Capture the cell that displays the provided text and extract its (X, Y) central coordinate. 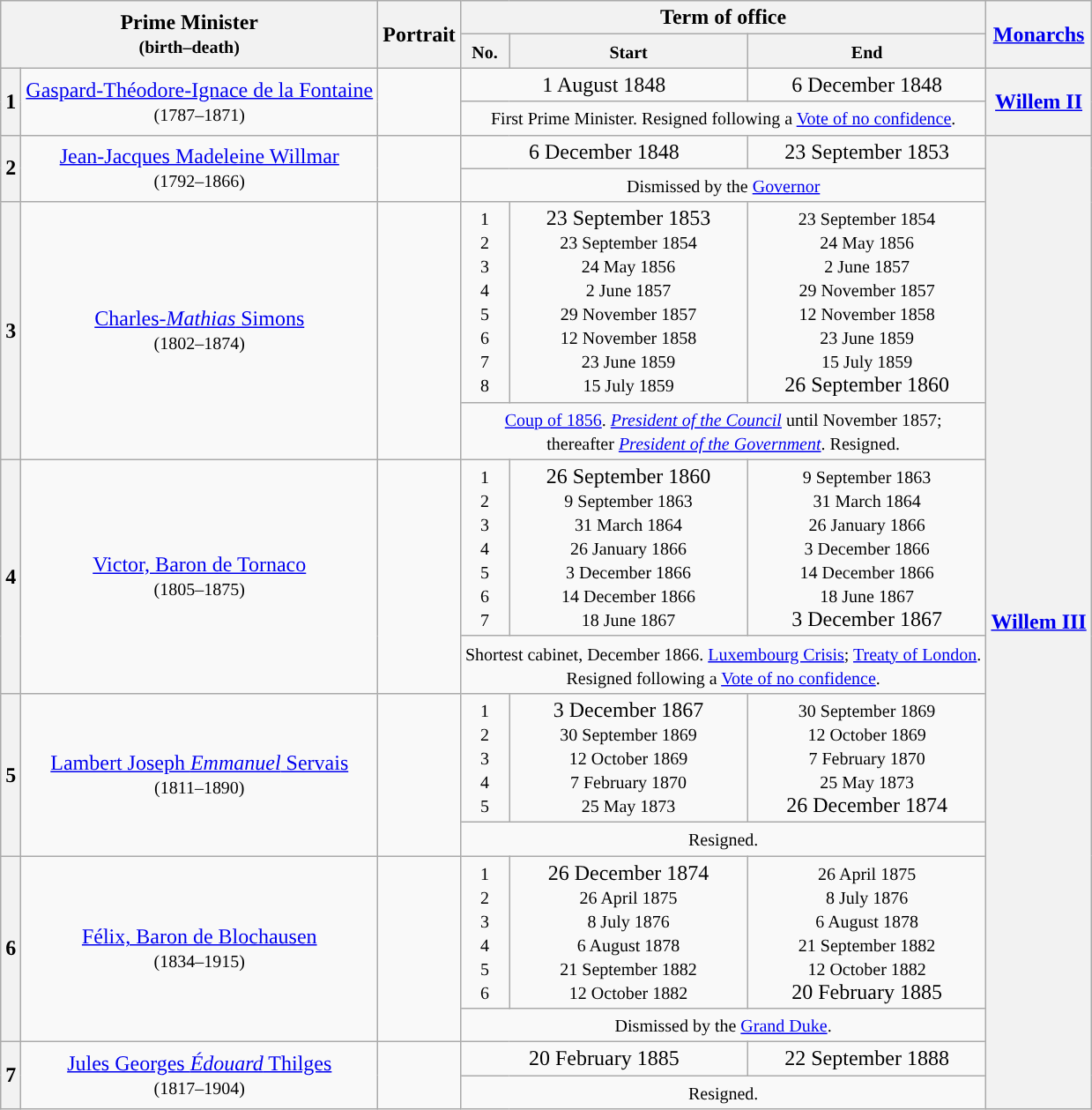
1 2 3 4 5 6 7 8 (485, 302)
Willem II (1038, 101)
Charles-Mathias Simons(1802–1874) (199, 331)
Start (629, 51)
23 September 1854 24 May 1856 2 June 1857 29 November 1857 12 November 1858 23 June 1859 15 July 1859 26 September 1860 (867, 302)
1 2 3 4 5 (485, 757)
7 (11, 1076)
4 (11, 577)
Portrait (420, 34)
Prime Minister(birth–death) (189, 34)
Term of office (723, 18)
30 September 1869 12 October 1869 7 February 1870 25 May 1873 26 December 1874 (867, 757)
3 (11, 331)
Shortest cabinet, December 1866. Luxembourg Crisis; Treaty of London.Resigned following a Vote of no confidence. (723, 665)
26 April 1875 8 July 1876 6 August 1878 21 September 1882 12 October 1882 20 February 1885 (867, 931)
6 (11, 949)
26 December 1874 26 April 1875 8 July 1876 6 August 1878 21 September 1882 12 October 1882 (629, 931)
Victor, Baron de Tornaco(1805–1875) (199, 577)
End (867, 51)
1 (11, 101)
Gaspard-Théodore-Ignace de la Fontaine(1787–1871) (199, 101)
No. (485, 51)
Coup of 1856. President of the Council until November 1857;thereafter President of the Government. Resigned. (723, 430)
Félix, Baron de Blochausen(1834–1915) (199, 949)
Jules Georges Édouard Thilges(1817–1904) (199, 1076)
22 September 1888 (867, 1059)
1 August 1848 (604, 85)
23 September 1853 23 September 1854 24 May 1856 2 June 1857 29 November 1857 12 November 1858 23 June 1859 15 July 1859 (629, 302)
Dismissed by the Governor (723, 185)
26 September 1860 9 September 1863 31 March 1864 26 January 1866 3 December 1866 14 December 1866 18 June 1867 (629, 548)
9 September 1863 31 March 1864 26 January 1866 3 December 1866 14 December 1866 18 June 1867 3 December 1867 (867, 548)
Willem III (1038, 622)
5 (11, 774)
1 2 3 4 5 6 7 (485, 548)
Monarchs (1038, 34)
20 February 1885 (604, 1059)
Lambert Joseph Emmanuel Servais(1811–1890) (199, 774)
2 (11, 168)
Dismissed by the Grand Duke. (723, 1025)
First Prime Minister. Resigned following a Vote of no confidence. (723, 118)
3 December 1867 30 September 1869 12 October 1869 7 February 1870 25 May 1873 (629, 757)
1 2 3 4 5 6 (485, 931)
23 September 1853 (867, 152)
Jean-Jacques Madeleine Willmar(1792–1866) (199, 168)
